Identify which cell holds the provided text, then report its [X, Y] central coordinate. 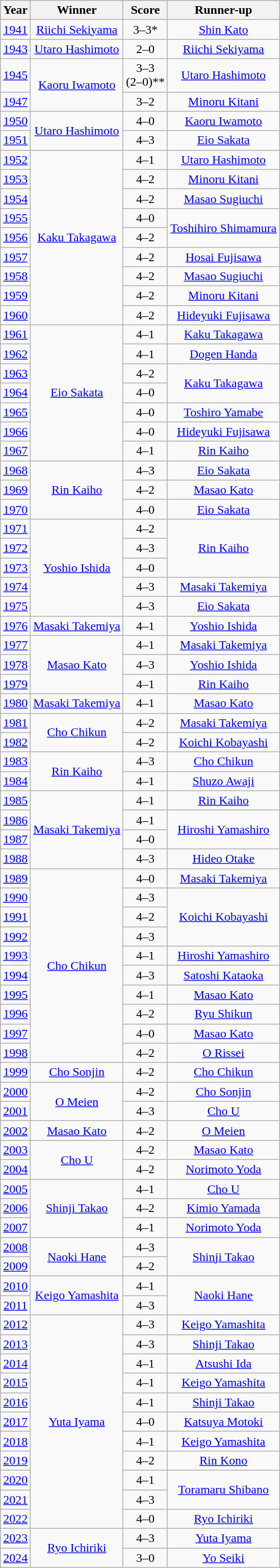
Dogen Handa [223, 354]
1968 [15, 470]
1954 [15, 198]
1953 [15, 179]
1965 [15, 412]
2013 [15, 1344]
1981 [15, 723]
1983 [15, 762]
1985 [15, 800]
Winner [77, 10]
2012 [15, 1325]
1993 [15, 956]
2008 [15, 1247]
2018 [15, 1441]
1969 [15, 490]
1947 [15, 102]
1998 [15, 1053]
1990 [15, 898]
1950 [15, 121]
1956 [15, 237]
2017 [15, 1422]
Score [145, 10]
1957 [15, 257]
2022 [15, 1519]
1973 [15, 568]
1967 [15, 451]
1979 [15, 684]
1960 [15, 315]
Satoshi Kataoka [223, 975]
2001 [15, 1111]
1995 [15, 995]
1961 [15, 335]
Shuzo Awaji [223, 781]
1996 [15, 1014]
1952 [15, 160]
1970 [15, 509]
Runner-up [223, 10]
3–3* [145, 30]
2014 [15, 1363]
Hideo Otake [223, 858]
2010 [15, 1286]
1971 [15, 528]
1972 [15, 548]
1962 [15, 354]
1986 [15, 820]
2016 [15, 1402]
1997 [15, 1033]
3–3(2–0)** [145, 75]
Toshiro Yamabe [223, 412]
1980 [15, 703]
1988 [15, 858]
1974 [15, 587]
1991 [15, 917]
2003 [15, 1150]
Kimio Yamada [223, 1208]
2004 [15, 1169]
Toshihiro Shimamura [223, 227]
1984 [15, 781]
Atsushi Ida [223, 1363]
1975 [15, 606]
2021 [15, 1499]
1977 [15, 645]
2015 [15, 1383]
Toramaru Shibano [223, 1489]
1964 [15, 393]
2–0 [145, 49]
1958 [15, 276]
Ryu Shikun [223, 1014]
3–2 [145, 102]
Rin Kono [223, 1460]
2024 [15, 1558]
1945 [15, 75]
Shin Kato [223, 30]
1959 [15, 296]
2000 [15, 1092]
1966 [15, 432]
1963 [15, 373]
1943 [15, 49]
1999 [15, 1072]
2009 [15, 1267]
1994 [15, 975]
1992 [15, 937]
Yo Seiki [223, 1558]
2007 [15, 1228]
1976 [15, 626]
1989 [15, 878]
2023 [15, 1538]
1978 [15, 665]
2006 [15, 1208]
1951 [15, 140]
2020 [15, 1480]
1941 [15, 30]
Year [15, 10]
1987 [15, 839]
1955 [15, 218]
2019 [15, 1460]
2011 [15, 1305]
Katsuya Motoki [223, 1422]
O Rissei [223, 1053]
2005 [15, 1189]
1982 [15, 742]
3–0 [145, 1558]
2002 [15, 1130]
Hosai Fujisawa [223, 257]
